Return the [x, y] coordinate for the center point of the cell that contains the specified text.  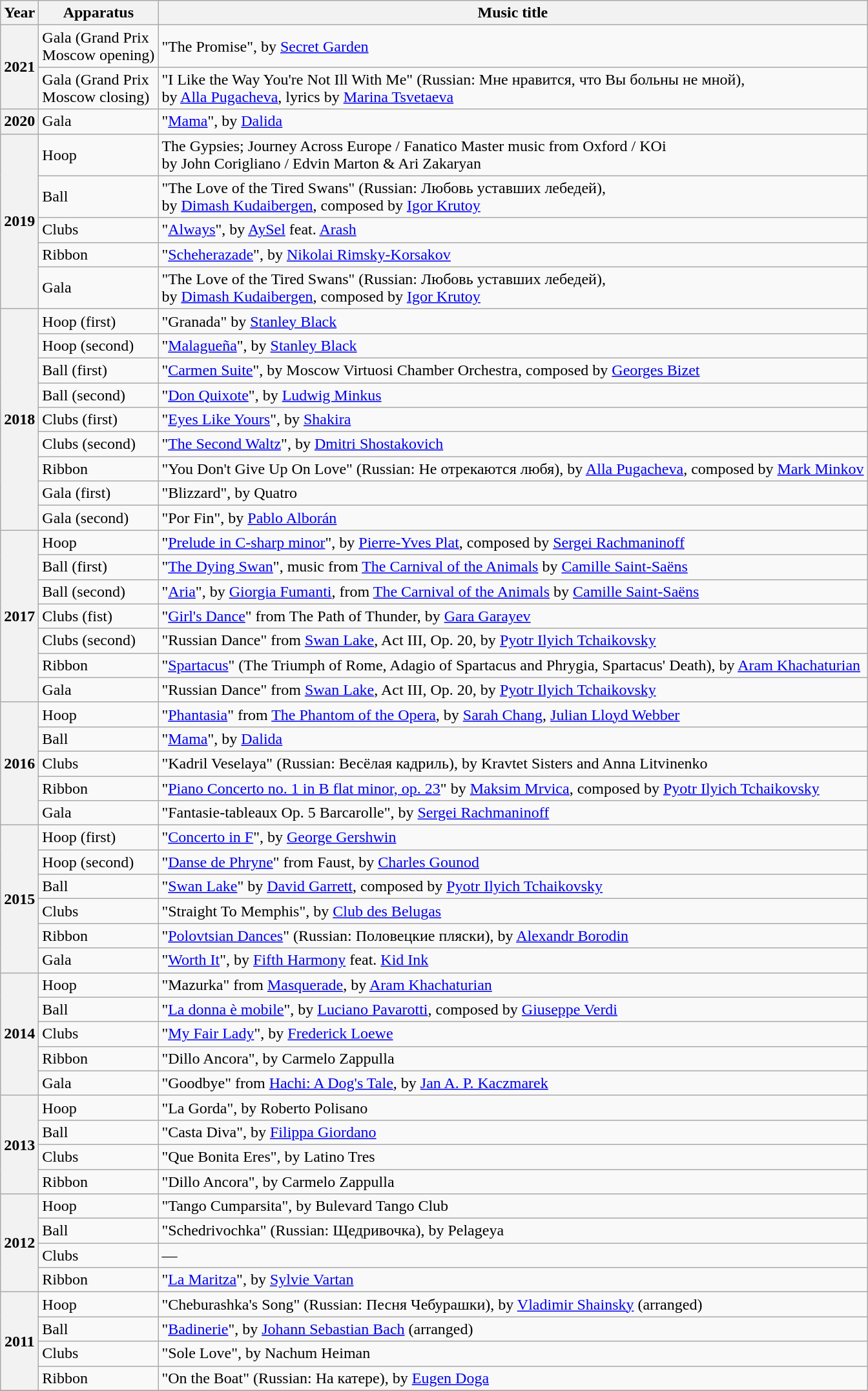
Clubs (first) [98, 420]
"I Like the Way You're Not Ill With Me" (Russian: Мне нравится, что Вы больны не мной),by Alla Pugacheva, lyrics by Marina Tsvetaeva [513, 88]
"Phantasia" from The Phantom of the Opera, by Sarah Chang, Julian Lloyd Webber [513, 714]
"Mazurka" from Masquerade, by Aram Khachaturian [513, 985]
"The Second Waltz", by Dmitri Shostakovich [513, 444]
"Carmen Suite", by Moscow Virtuosi Chamber Orchestra, composed by Georges Bizet [513, 370]
"Casta Diva", by Filippa Giordano [513, 1132]
2013 [19, 1144]
"La donna è mobile", by Luciano Pavarotti, composed by Giuseppe Verdi [513, 1009]
— [513, 1255]
Year [19, 13]
"Por Fin", by Pablo Alborán [513, 518]
"Cheburashka's Song" (Russian: Песня Чебурашки), by Vladimir Shainsky (arranged) [513, 1304]
"Malagueña", by Stanley Black [513, 345]
"Aria", by Giorgia Fumanti, from The Carnival of the Animals by Camille Saint-Saëns [513, 592]
Music title [513, 13]
"The Dying Swan", music from The Carnival of the Animals by Camille Saint-Saëns [513, 567]
"My Fair Lady", by Frederick Loewe [513, 1034]
Gala (second) [98, 518]
"Fantasie-tableaux Op. 5 Barcarolle", by Sergei Rachmaninoff [513, 813]
"Tango Cumparsita", by Bulevard Tango Club [513, 1206]
"Granada" by Stanley Black [513, 321]
"Goodbye" from Hachi: A Dog's Tale, by Jan A. P. Kaczmarek [513, 1083]
2012 [19, 1243]
Gala (Grand PrixMoscow closing) [98, 88]
"Polovtsian Dances" (Russian: Половецкие пляски), by Alexandr Borodin [513, 936]
Gala (first) [98, 493]
2020 [19, 121]
"La Maritza", by Sylvie Vartan [513, 1280]
2017 [19, 616]
"Que Bonita Eres", by Latino Tres [513, 1157]
"Sole Love", by Nachum Heiman [513, 1354]
"Scheherazade", by Nikolai Rimsky-Korsakov [513, 254]
The Gypsies; Journey Across Europe / Fanatico Master music from Oxford / KOiby John Corigliano / Edvin Marton & Ari Zakaryan [513, 155]
"Concerto in F", by George Gershwin [513, 838]
2011 [19, 1341]
"Blizzard", by Quatro [513, 493]
"Straight To Memphis", by Club des Belugas [513, 911]
"Prelude in C-sharp minor", by Pierre-Yves Plat, composed by Sergei Rachmaninoff [513, 542]
"Girl's Dance" from The Path of Thunder, by Gara Garayev [513, 616]
2014 [19, 1034]
"Eyes Like Yours", by Shakira [513, 420]
2015 [19, 899]
"Spartacus" (The Triumph of Rome, Adagio of Spartacus and Phrygia, Spartacus' Death), by Aram Khachaturian [513, 665]
"The Promise", by Secret Garden [513, 46]
"Always", by AySel feat. Arash [513, 230]
"Worth It", by Fifth Harmony feat. Kid Ink [513, 960]
Clubs (fist) [98, 616]
Gala (Grand PrixMoscow opening) [98, 46]
"Badinerie", by Johann Sebastian Bach (arranged) [513, 1329]
"Piano Concerto no. 1 in B flat minor, op. 23" by Maksim Mrvica, composed by Pyotr Ilyich Tchaikovsky [513, 788]
2021 [19, 67]
2019 [19, 221]
"Don Quixote", by Ludwig Minkus [513, 395]
"Kadril Veselaya" (Russian: Весёлая кадриль), by Kravtet Sisters and Anna Litvinenko [513, 763]
2016 [19, 763]
"Swan Lake" by David Garrett, composed by Pyotr Ilyich Tchaikovsky [513, 887]
"La Gorda", by Roberto Polisano [513, 1108]
"On the Boat" (Russian: На катере), by Eugen Doga [513, 1378]
Apparatus [98, 13]
"Schedrivochka" (Russian: Щедривочка), by Pelageya [513, 1231]
"You Don't Give Up On Love" (Russian: Не отрекаются любя), by Alla Pugacheva, composed by Mark Minkov [513, 469]
2018 [19, 420]
"Danse de Phryne" from Faust, by Charles Gounod [513, 862]
